From the cell containing the given text, extract its center point as [x, y] coordinate. 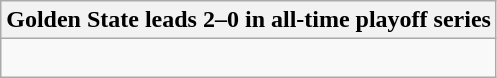
Golden State leads 2–0 in all-time playoff series [249, 20]
